Find where the given text appears and provide that cell's center as [X, Y] coordinate. 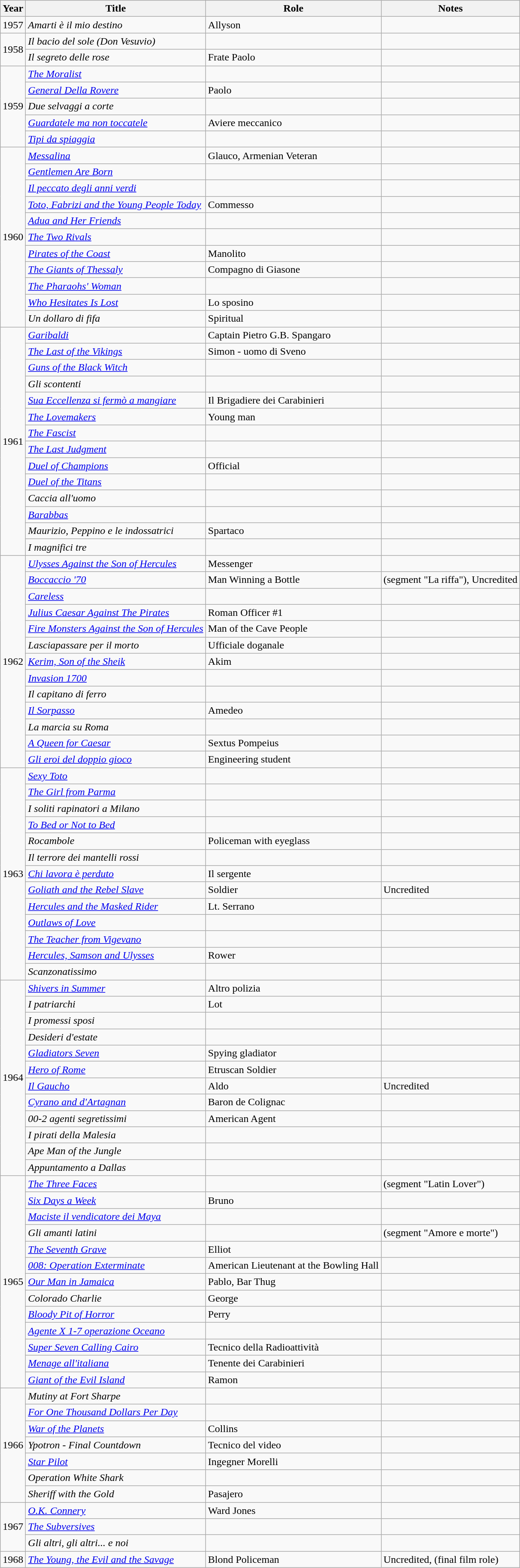
Lasciapassare per il morto [116, 645]
Invasion 1700 [116, 678]
Careless [116, 596]
Elliot [293, 1249]
Gentlemen Are Born [116, 172]
Il segreto delle rose [116, 57]
Gli eroi del doppio gioco [116, 760]
Goliath and the Rebel Slave [116, 890]
Perry [293, 1315]
General Della Rovere [116, 90]
Agente X 1-7 operazione Oceano [116, 1331]
Adua and Her Friends [116, 221]
George [293, 1298]
Gli scontenti [116, 384]
Sua Eccellenza si fermò a mangiare [116, 400]
Frate Paolo [293, 57]
Fire Monsters Against the Son of Hercules [116, 629]
Aldo [293, 1086]
Policeman with eyeglass [293, 841]
Hero of Rome [116, 1070]
Etruscan Soldier [293, 1070]
Ramon [293, 1380]
I magnifici tre [116, 547]
The Three Faces [116, 1184]
Gli amanti latini [116, 1233]
Baron de Colignac [293, 1102]
1967 [13, 1526]
Giant of the Evil Island [116, 1380]
Maciste il vendicatore dei Maya [116, 1216]
Our Man in Jamaica [116, 1282]
Sextus Pompeius [293, 743]
Il capitano di ferro [116, 694]
The Young, the Evil and the Savage [116, 1559]
1961 [13, 441]
I pirati della Malesia [116, 1135]
Tipi da spiaggia [116, 139]
Un dollaro di fifa [116, 319]
Amarti è il mio destino [116, 25]
War of the Planets [116, 1429]
Soldier [293, 890]
Bruno [293, 1200]
Commesso [293, 205]
Man Winning a Bottle [293, 580]
The Lovemakers [116, 416]
(segment "Latin Lover") [450, 1184]
1966 [13, 1445]
For One Thousand Dollars Per Day [116, 1412]
Star Pilot [116, 1461]
Manolito [293, 253]
Gli altri, gli altri... e noi [116, 1543]
Mutiny at Fort Sharpe [116, 1396]
Man of the Cave People [293, 629]
Uncredited, (final film role) [450, 1559]
Allyson [293, 25]
Simon - uomo di Sveno [293, 351]
Il terrore dei mantelli rossi [116, 857]
Outlaws of Love [116, 923]
Pasajero [293, 1494]
Notes [450, 9]
Hercules, Samson and Ulysses [116, 955]
The Pharaohs' Woman [116, 286]
Role [293, 9]
Pablo, Bar Thug [293, 1282]
Maurizio, Peppino e le indossatrici [116, 531]
Ward Jones [293, 1510]
Caccia all'uomo [116, 498]
Due selvaggi a corte [116, 106]
Paolo [293, 90]
The Teacher from Vigevano [116, 939]
The Subversives [116, 1527]
The Seventh Grave [116, 1249]
Aviere meccanico [293, 123]
Operation White Shark [116, 1478]
Blond Policeman [293, 1559]
1964 [13, 1077]
Barabbas [116, 515]
The Two Rivals [116, 237]
Duel of the Titans [116, 482]
Il bacio del sole (Don Vesuvio) [116, 41]
Messalina [116, 155]
Il peccato degli anni verdi [116, 188]
The Giants of Thessaly [116, 270]
Menage all'italiana [116, 1363]
O.K. Connery [116, 1510]
Gladiators Seven [116, 1053]
(segment "Amore e morte") [450, 1233]
1968 [13, 1559]
(segment "La riffa"), Uncredited [450, 580]
Compagno di Giasone [293, 270]
Appuntamento a Dallas [116, 1167]
008: Operation Exterminate [116, 1266]
Akim [293, 661]
I promessi sposi [116, 1021]
Kerim, Son of the Sheik [116, 661]
Toto, Fabrizi and the Young People Today [116, 205]
Pirates of the Coast [116, 253]
1957 [13, 25]
Il Gaucho [116, 1086]
Messenger [293, 564]
The Moralist [116, 74]
The Last Judgment [116, 449]
Spying gladiator [293, 1053]
Rocambole [116, 841]
Colorado Charlie [116, 1298]
Il Sorpasso [116, 710]
Julius Caesar Against The Pirates [116, 612]
Sheriff with the Gold [116, 1494]
Official [293, 465]
Altro polizia [293, 988]
Captain Pietro G.B. Spangaro [293, 335]
Who Hesitates Is Lost [116, 302]
Spiritual [293, 319]
Tecnico del video [293, 1445]
Title [116, 9]
1958 [13, 49]
Ape Man of the Jungle [116, 1151]
Engineering student [293, 760]
Six Days a Week [116, 1200]
Lo sposino [293, 302]
Year [13, 9]
I soliti rapinatori a Milano [116, 808]
Tecnico della Radioattività [293, 1347]
Super Seven Calling Cairo [116, 1347]
Scanzonatissimo [116, 971]
The Last of the Vikings [116, 351]
American Agent [293, 1119]
Lt. Serrano [293, 906]
Sexy Toto [116, 776]
Collins [293, 1429]
Tenente dei Carabinieri [293, 1363]
Shivers in Summer [116, 988]
Ypotron - Final Countdown [116, 1445]
Il sergente [293, 874]
American Lieutenant at the Bowling Hall [293, 1266]
Il Brigadiere dei Carabinieri [293, 400]
La marcia su Roma [116, 727]
Young man [293, 416]
Glauco, Armenian Veteran [293, 155]
1959 [13, 106]
Guns of the Black Witch [116, 368]
Chi lavora è perduto [116, 874]
1962 [13, 661]
Boccaccio '70 [116, 580]
Garibaldi [116, 335]
Duel of Champions [116, 465]
00-2 agenti segretissimi [116, 1119]
Cyrano and d'Artagnan [116, 1102]
Rower [293, 955]
1963 [13, 874]
The Fascist [116, 433]
Amedeo [293, 710]
Roman Officer #1 [293, 612]
I patriarchi [116, 1004]
Bloody Pit of Horror [116, 1315]
Desideri d'estate [116, 1037]
The Girl from Parma [116, 792]
1965 [13, 1282]
Ufficiale doganale [293, 645]
Ulysses Against the Son of Hercules [116, 564]
Guardatele ma non toccatele [116, 123]
Ingegner Morelli [293, 1461]
A Queen for Caesar [116, 743]
Spartaco [293, 531]
1960 [13, 237]
Lot [293, 1004]
Hercules and the Masked Rider [116, 906]
To Bed or Not to Bed [116, 825]
